Return the (x, y) coordinate for the center point of the cell that contains the specified text.  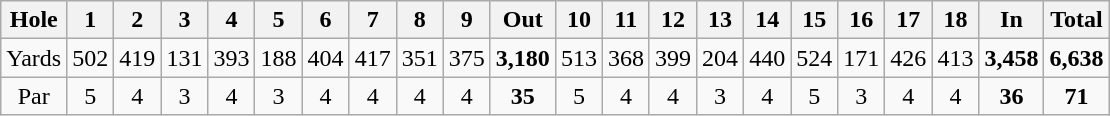
In (1012, 20)
10 (578, 20)
417 (372, 58)
375 (466, 58)
35 (522, 96)
14 (768, 20)
12 (672, 20)
404 (326, 58)
Total (1076, 20)
8 (420, 20)
188 (278, 58)
413 (956, 58)
524 (814, 58)
18 (956, 20)
Yards (34, 58)
513 (578, 58)
440 (768, 58)
502 (90, 58)
2 (138, 20)
171 (862, 58)
368 (626, 58)
16 (862, 20)
13 (720, 20)
3,180 (522, 58)
419 (138, 58)
15 (814, 20)
71 (1076, 96)
393 (232, 58)
Par (34, 96)
9 (466, 20)
7 (372, 20)
Out (522, 20)
131 (184, 58)
6 (326, 20)
3,458 (1012, 58)
17 (908, 20)
36 (1012, 96)
204 (720, 58)
6,638 (1076, 58)
399 (672, 58)
426 (908, 58)
351 (420, 58)
Hole (34, 20)
11 (626, 20)
1 (90, 20)
